Capture the cell that displays the provided text and extract its (x, y) central coordinate. 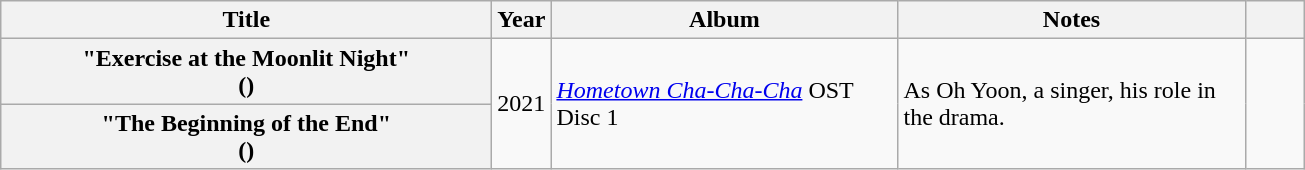
Notes (1072, 20)
Album (724, 20)
"The Beginning of the End" () (246, 136)
"Exercise at the Moonlit Night"() (246, 72)
As Oh Yoon, a singer, his role in the drama. (1072, 104)
Year (522, 20)
2021 (522, 104)
Hometown Cha-Cha-Cha OST Disc 1 (724, 104)
Title (246, 20)
